Output the [x, y] coordinate of the center of the cell containing the given text.  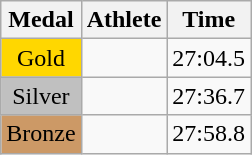
Time [209, 20]
Athlete [124, 20]
27:58.8 [209, 134]
Gold [41, 58]
27:04.5 [209, 58]
Medal [41, 20]
Bronze [41, 134]
Silver [41, 96]
27:36.7 [209, 96]
